Scan for the cell matching the given text and deliver its (X, Y) coordinate at center. 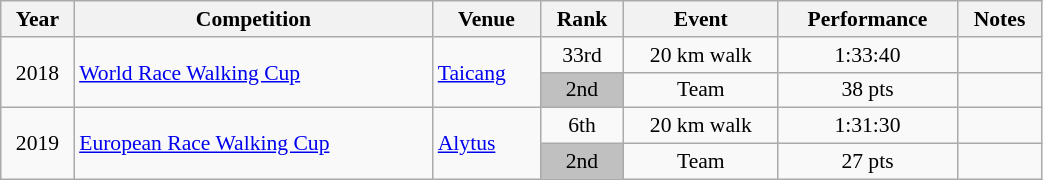
Rank (582, 19)
6th (582, 126)
Year (38, 19)
33rd (582, 55)
38 pts (868, 90)
1:31:30 (868, 126)
2018 (38, 72)
European Race Walking Cup (254, 144)
2019 (38, 144)
Event (701, 19)
27 pts (868, 162)
Taicang (487, 72)
Competition (254, 19)
World Race Walking Cup (254, 72)
Alytus (487, 144)
Notes (1000, 19)
Venue (487, 19)
1:33:40 (868, 55)
Performance (868, 19)
